Locate the cell with the specified text and output its (x, y) center coordinate. 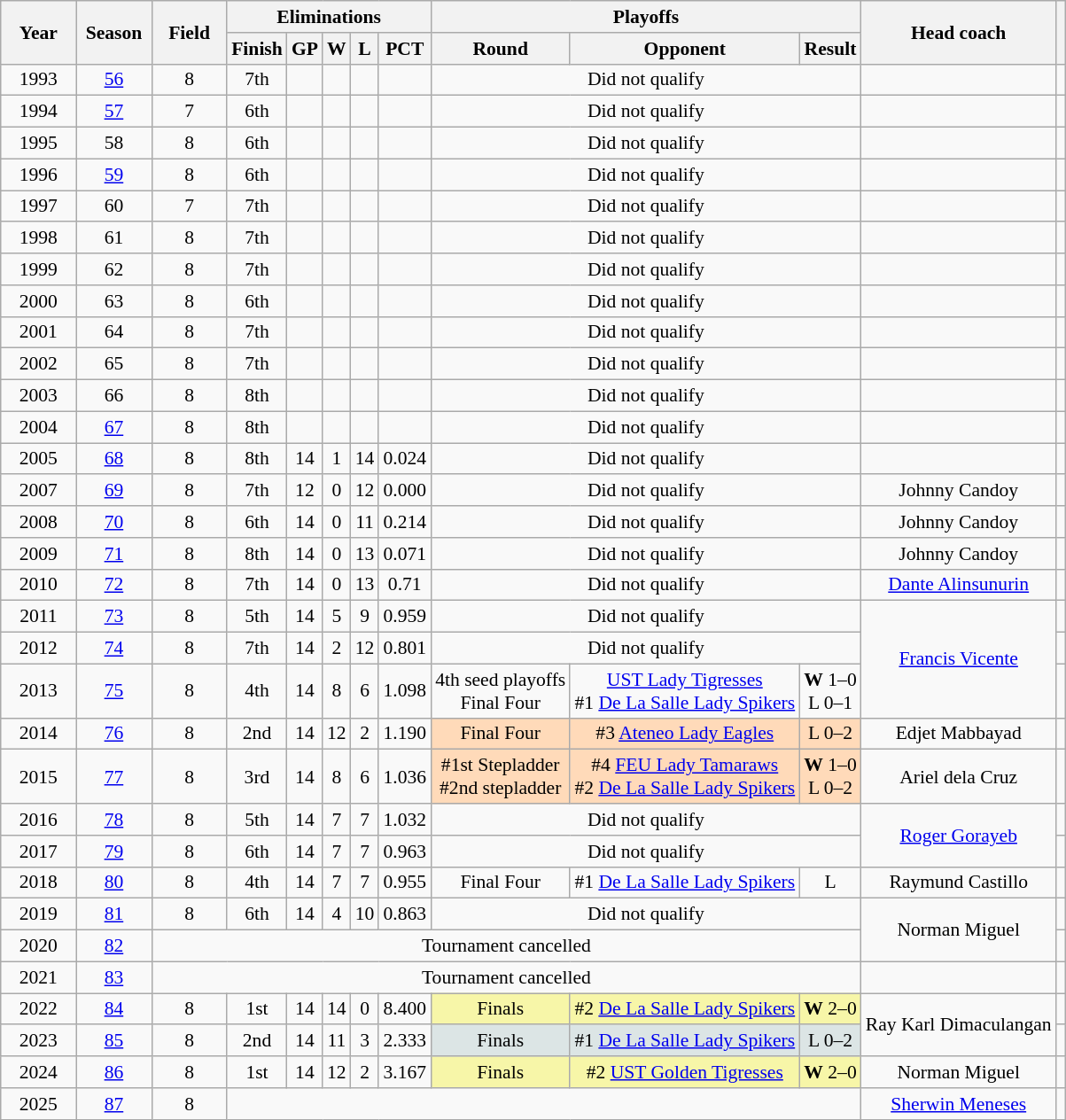
Roger Gorayeb (959, 835)
UST Lady Tigresses#1 De La Salle Lady Spikers (684, 691)
2008 (39, 522)
2014 (39, 734)
9 (365, 617)
2000 (39, 301)
1 (337, 459)
0.71 (404, 585)
56 (113, 80)
2003 (39, 396)
67 (113, 427)
75 (113, 691)
81 (113, 914)
2011 (39, 617)
#2 De La Salle Lady Spikers (684, 1009)
#2 UST Golden Tigresses (684, 1072)
Round (500, 49)
Finish (257, 49)
Raymund Castillo (959, 883)
2021 (39, 977)
Opponent (684, 49)
2001 (39, 332)
69 (113, 491)
#1st Stepladder#2nd stepladder (500, 776)
1997 (39, 206)
72 (113, 585)
2017 (39, 852)
59 (113, 175)
2024 (39, 1072)
2018 (39, 883)
77 (113, 776)
2016 (39, 820)
66 (113, 396)
GP (305, 49)
Head coach (959, 32)
#4 FEU Lady Tamaraws #2 De La Salle Lady Spikers (684, 776)
0.801 (404, 649)
Sherwin Meneses (959, 1104)
5 (337, 617)
PCT (404, 49)
Ariel dela Cruz (959, 776)
0.214 (404, 522)
Year (39, 32)
68 (113, 459)
58 (113, 144)
0.071 (404, 554)
3rd (257, 776)
65 (113, 364)
8.400 (404, 1009)
80 (113, 883)
10 (365, 914)
87 (113, 1104)
1.098 (404, 691)
79 (113, 852)
3 (365, 1041)
78 (113, 820)
4 (337, 914)
W (337, 49)
60 (113, 206)
Edjet Mabbayad (959, 734)
0.955 (404, 883)
2022 (39, 1009)
2009 (39, 554)
Francis Vicente (959, 659)
0.000 (404, 491)
2012 (39, 649)
63 (113, 301)
0.863 (404, 914)
2010 (39, 585)
61 (113, 238)
2020 (39, 946)
1994 (39, 112)
Field (190, 32)
1.190 (404, 734)
1998 (39, 238)
1.036 (404, 776)
2004 (39, 427)
1995 (39, 144)
86 (113, 1072)
70 (113, 522)
71 (113, 554)
3.167 (404, 1072)
2019 (39, 914)
83 (113, 977)
2005 (39, 459)
4th seed playoffsFinal Four (500, 691)
Season (113, 32)
2007 (39, 491)
0.024 (404, 459)
57 (113, 112)
2013 (39, 691)
1999 (39, 269)
73 (113, 617)
2023 (39, 1041)
Eliminations (329, 17)
0.963 (404, 852)
1.032 (404, 820)
2025 (39, 1104)
2.333 (404, 1041)
0.959 (404, 617)
2002 (39, 364)
Result (829, 49)
2015 (39, 776)
62 (113, 269)
76 (113, 734)
74 (113, 649)
1993 (39, 80)
#3 Ateneo Lady Eagles (684, 734)
85 (113, 1041)
Playoffs (646, 17)
1996 (39, 175)
64 (113, 332)
Ray Karl Dimaculangan (959, 1024)
84 (113, 1009)
W 1–0L 0–1 (829, 691)
W 1–0L 0–2 (829, 776)
82 (113, 946)
Dante Alinsunurin (959, 585)
